For the text-containing cell, return its midpoint in [X, Y] coordinate format. 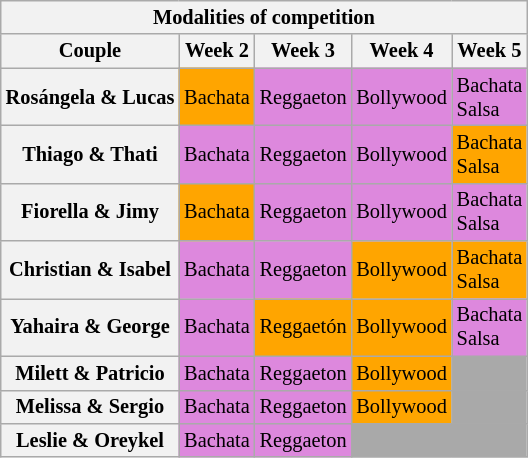
Thiago & Thati [90, 154]
Week 5 [490, 51]
Modalities of competition [264, 17]
Week 3 [304, 51]
Week 4 [401, 51]
Week 2 [216, 51]
Leslie & Oreykel [90, 440]
Fiorella & Jimy [90, 212]
Reggaetón [304, 327]
Milett & Patricio [90, 373]
Christian & Isabel [90, 270]
Couple [90, 51]
Rosángela & Lucas [90, 97]
Yahaira & George [90, 327]
Melissa & Sergio [90, 407]
